Search for the cell housing the specified text and yield its (x, y) center coordinate. 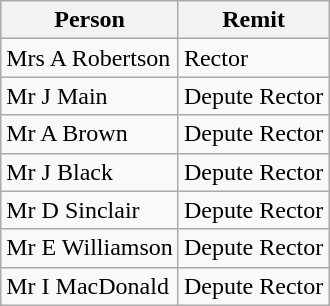
Rector (253, 58)
Remit (253, 20)
Mr D Sinclair (90, 210)
Mrs A Robertson (90, 58)
Person (90, 20)
Mr J Black (90, 172)
Mr I MacDonald (90, 286)
Mr J Main (90, 96)
Mr A Brown (90, 134)
Mr E Williamson (90, 248)
